Output the [x, y] coordinate of the center of the cell containing the given text.  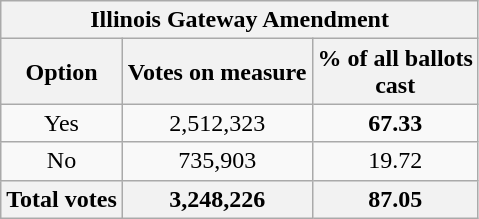
Yes [62, 123]
19.72 [395, 161]
No [62, 161]
Total votes [62, 199]
3,248,226 [217, 199]
Votes on measure [217, 72]
67.33 [395, 123]
Option [62, 72]
735,903 [217, 161]
2,512,323 [217, 123]
Illinois Gateway Amendment [240, 20]
% of all ballotscast [395, 72]
87.05 [395, 199]
